Detect which cell encompasses the target text, then output its (X, Y) center coordinate. 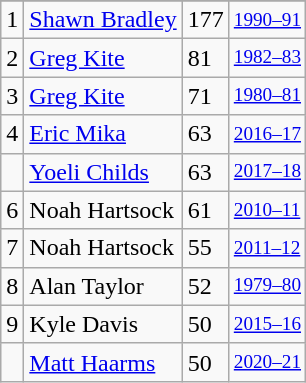
9 (12, 324)
1979–80 (267, 286)
81 (206, 58)
7 (12, 248)
3 (12, 96)
Shawn Bradley (103, 20)
8 (12, 286)
1 (12, 20)
1982–83 (267, 58)
71 (206, 96)
61 (206, 210)
2020–21 (267, 362)
6 (12, 210)
2016–17 (267, 134)
Matt Haarms (103, 362)
2017–18 (267, 172)
177 (206, 20)
55 (206, 248)
Kyle Davis (103, 324)
1980–81 (267, 96)
1990–91 (267, 20)
Alan Taylor (103, 286)
Yoeli Childs (103, 172)
2010–11 (267, 210)
2015–16 (267, 324)
52 (206, 286)
4 (12, 134)
2 (12, 58)
Eric Mika (103, 134)
2011–12 (267, 248)
